Extract the [X, Y] coordinate from the center of the cell holding the provided text.  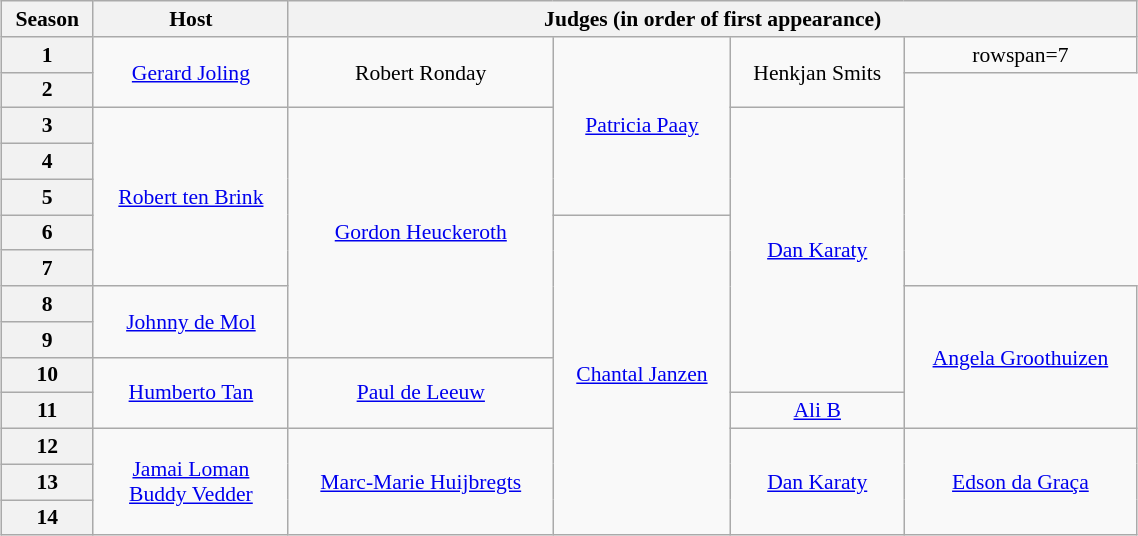
Marc-Marie Huijbregts [420, 482]
9 [48, 340]
Ali B [818, 411]
Patricia Paay [642, 126]
Chantal Janzen [642, 376]
3 [48, 126]
Robert ten Brink [190, 197]
Johnny de Mol [190, 322]
Gerard Joling [190, 72]
10 [48, 375]
8 [48, 304]
Angela Groothuizen [1020, 357]
rowspan=7 [1020, 55]
Season [48, 19]
5 [48, 197]
7 [48, 269]
Paul de Leeuw [420, 392]
4 [48, 162]
Edson da Graça [1020, 482]
Host [190, 19]
1 [48, 55]
13 [48, 482]
Gordon Heuckeroth [420, 232]
6 [48, 233]
Robert Ronday [420, 72]
Judges (in order of first appearance) [712, 19]
11 [48, 411]
Humberto Tan [190, 392]
14 [48, 518]
Jamai LomanBuddy Vedder [190, 482]
12 [48, 447]
Henkjan Smits [818, 72]
2 [48, 90]
